Return the [x, y] coordinate for the center point of the cell that contains the specified text.  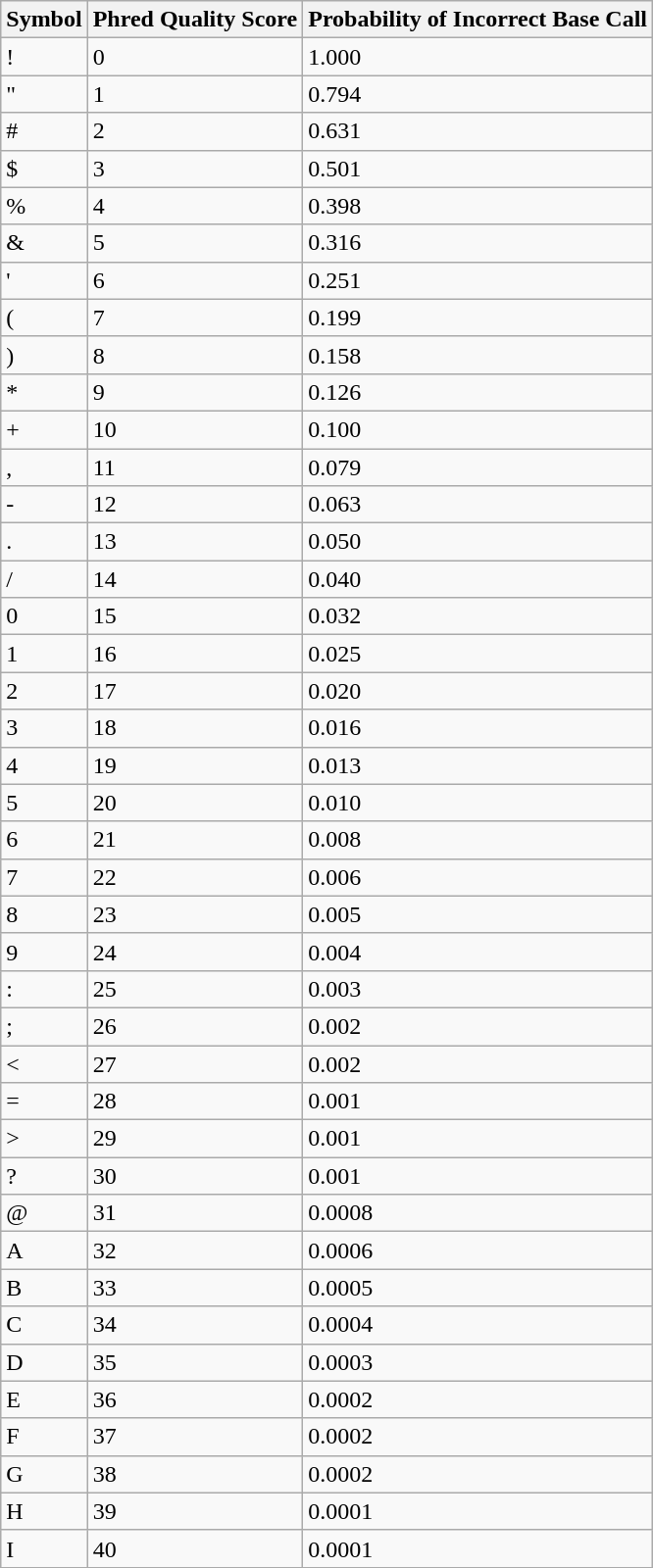
19 [195, 765]
- [44, 505]
# [44, 131]
A [44, 1250]
0.631 [478, 131]
' [44, 280]
C [44, 1325]
B [44, 1288]
% [44, 206]
0.316 [478, 243]
& [44, 243]
E [44, 1399]
) [44, 355]
31 [195, 1213]
13 [195, 542]
, [44, 467]
17 [195, 691]
0.008 [478, 840]
34 [195, 1325]
; [44, 1026]
0.032 [478, 616]
0.079 [478, 467]
23 [195, 914]
( [44, 318]
D [44, 1362]
37 [195, 1437]
F [44, 1437]
! [44, 57]
20 [195, 803]
< [44, 1063]
? [44, 1176]
22 [195, 877]
36 [195, 1399]
16 [195, 654]
0.063 [478, 505]
0.040 [478, 579]
@ [44, 1213]
* [44, 392]
21 [195, 840]
29 [195, 1139]
18 [195, 728]
14 [195, 579]
0.020 [478, 691]
0.010 [478, 803]
0.0008 [478, 1213]
0.005 [478, 914]
+ [44, 429]
38 [195, 1474]
28 [195, 1102]
0.0005 [478, 1288]
G [44, 1474]
27 [195, 1063]
10 [195, 429]
0.398 [478, 206]
0.016 [478, 728]
0.050 [478, 542]
24 [195, 952]
11 [195, 467]
> [44, 1139]
1.000 [478, 57]
/ [44, 579]
H [44, 1511]
Probability of Incorrect Base Call [478, 20]
0.794 [478, 94]
0.004 [478, 952]
: [44, 989]
0.501 [478, 169]
0.251 [478, 280]
0.0004 [478, 1325]
26 [195, 1026]
39 [195, 1511]
0.006 [478, 877]
0.0006 [478, 1250]
= [44, 1102]
12 [195, 505]
0.199 [478, 318]
0.158 [478, 355]
0.126 [478, 392]
$ [44, 169]
0.100 [478, 429]
32 [195, 1250]
0.003 [478, 989]
0.0003 [478, 1362]
" [44, 94]
35 [195, 1362]
Phred Quality Score [195, 20]
15 [195, 616]
Symbol [44, 20]
40 [195, 1548]
0.025 [478, 654]
. [44, 542]
33 [195, 1288]
25 [195, 989]
0.013 [478, 765]
I [44, 1548]
30 [195, 1176]
